Pinpoint the cell where the given text exists, returning its [x, y] midpoint coordinate. 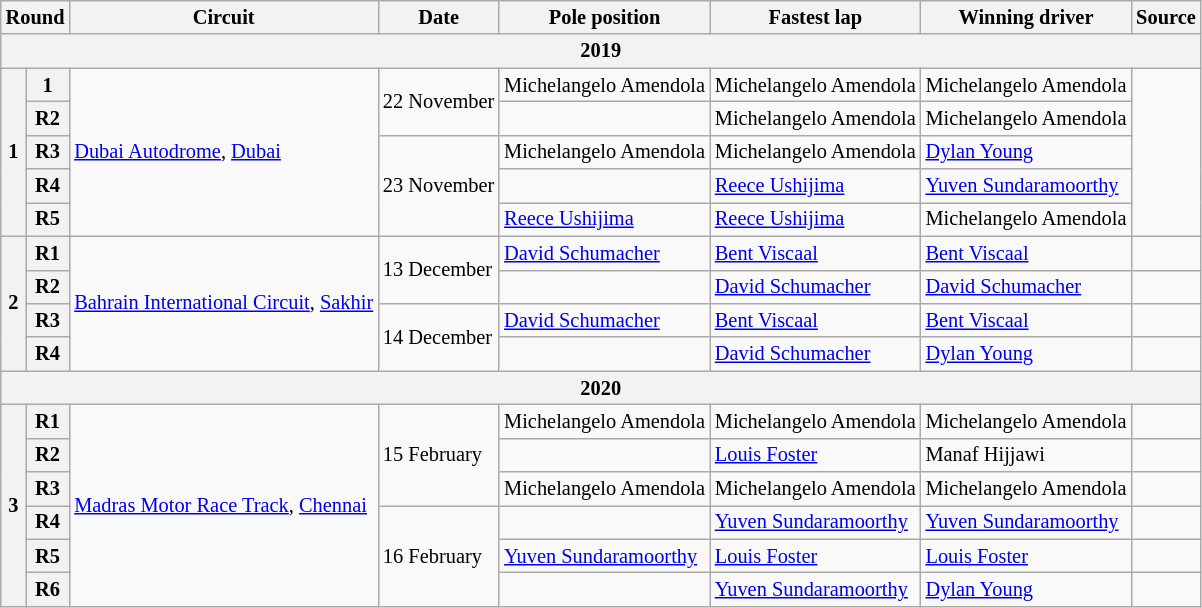
Pole position [604, 17]
14 December [438, 336]
Madras Motor Race Track, Chennai [224, 505]
2 [14, 304]
Date [438, 17]
R6 [48, 589]
Round [36, 17]
Manaf Hijjawi [1026, 455]
2019 [601, 51]
23 November [438, 186]
15 February [438, 454]
13 December [438, 270]
Dubai Autodrome, Dubai [224, 152]
Circuit [224, 17]
Winning driver [1026, 17]
2020 [601, 388]
3 [14, 505]
Source [1166, 17]
Fastest lap [816, 17]
22 November [438, 102]
Bahrain International Circuit, Sakhir [224, 304]
16 February [438, 556]
